Search for the cell housing the specified text and yield its [x, y] center coordinate. 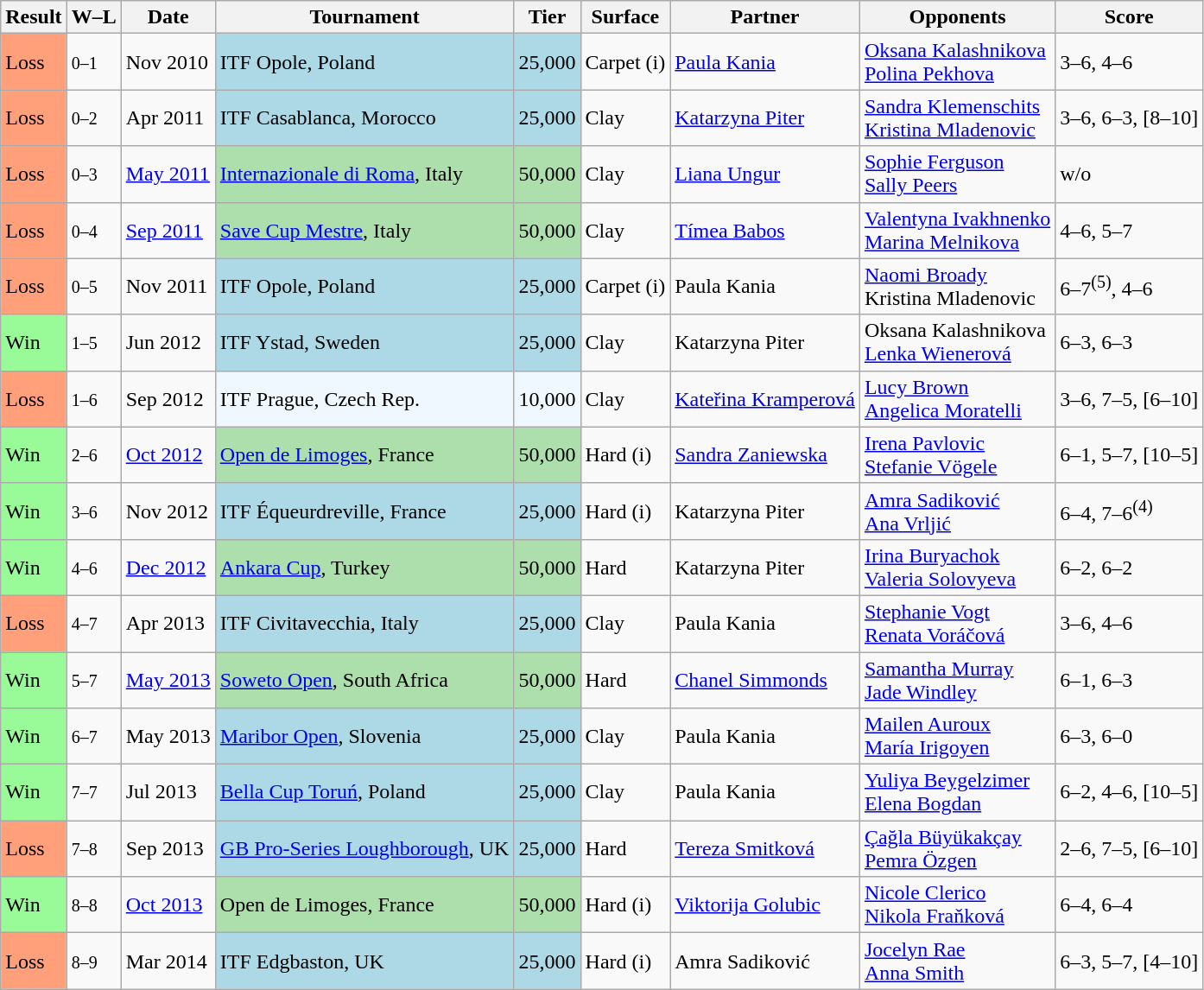
1–5 [93, 342]
3–6, 6–3, [8–10] [1130, 117]
ITF Edgbaston, UK [364, 961]
6–4, 7–6(4) [1130, 511]
6–4, 6–4 [1130, 905]
Tímea Babos [765, 230]
Viktorija Golubic [765, 905]
6–3, 6–0 [1130, 736]
Oksana Kalashnikova Polina Pekhova [957, 62]
Amra Sadiković Ana Vrljić [957, 511]
Soweto Open, South Africa [364, 679]
ITF Ystad, Sweden [364, 342]
w/o [1130, 175]
Apr 2013 [168, 624]
ITF Équeurdreville, France [364, 511]
Stephanie Vogt Renata Voráčová [957, 624]
1–6 [93, 399]
6–2, 6–2 [1130, 567]
7–8 [93, 848]
Irena Pavlovic Stefanie Vögele [957, 454]
6–3, 6–3 [1130, 342]
Yuliya Beygelzimer Elena Bogdan [957, 793]
Liana Ungur [765, 175]
Apr 2011 [168, 117]
Surface [625, 17]
4–6, 5–7 [1130, 230]
Jocelyn Rae Anna Smith [957, 961]
3–6 [93, 511]
8–8 [93, 905]
Dec 2012 [168, 567]
Jul 2013 [168, 793]
Sep 2011 [168, 230]
Amra Sadiković [765, 961]
Sep 2013 [168, 848]
Internazionale di Roma, Italy [364, 175]
Nov 2010 [168, 62]
10,000 [548, 399]
Oct 2012 [168, 454]
6–7(5), 4–6 [1130, 287]
Oksana Kalashnikova Lenka Wienerová [957, 342]
0–5 [93, 287]
Mar 2014 [168, 961]
Chanel Simmonds [765, 679]
6–7 [93, 736]
Oct 2013 [168, 905]
4–7 [93, 624]
Maribor Open, Slovenia [364, 736]
0–3 [93, 175]
0–4 [93, 230]
7–7 [93, 793]
Sandra Klemenschits Kristina Mladenovic [957, 117]
2–6, 7–5, [6–10] [1130, 848]
ITF Casablanca, Morocco [364, 117]
6–3, 5–7, [4–10] [1130, 961]
May 2011 [168, 175]
Score [1130, 17]
Jun 2012 [168, 342]
Kateřina Kramperová [765, 399]
Opponents [957, 17]
Result [34, 17]
ITF Civitavecchia, Italy [364, 624]
Nov 2011 [168, 287]
0–1 [93, 62]
Partner [765, 17]
4–6 [93, 567]
Nicole Clerico Nikola Fraňková [957, 905]
Tier [548, 17]
8–9 [93, 961]
Nov 2012 [168, 511]
5–7 [93, 679]
W–L [93, 17]
Samantha Murray Jade Windley [957, 679]
Naomi Broady Kristina Mladenovic [957, 287]
ITF Prague, Czech Rep. [364, 399]
Irina Buryachok Valeria Solovyeva [957, 567]
Mailen Auroux María Irigoyen [957, 736]
Çağla Büyükakçay Pemra Özgen [957, 848]
Bella Cup Toruń, Poland [364, 793]
Tournament [364, 17]
Save Cup Mestre, Italy [364, 230]
Lucy Brown Angelica Moratelli [957, 399]
Sandra Zaniewska [765, 454]
2–6 [93, 454]
Sep 2012 [168, 399]
0–2 [93, 117]
Sophie Ferguson Sally Peers [957, 175]
Tereza Smitková [765, 848]
GB Pro-Series Loughborough, UK [364, 848]
3–6, 7–5, [6–10] [1130, 399]
6–1, 6–3 [1130, 679]
Ankara Cup, Turkey [364, 567]
6–2, 4–6, [10–5] [1130, 793]
Date [168, 17]
6–1, 5–7, [10–5] [1130, 454]
Valentyna Ivakhnenko Marina Melnikova [957, 230]
